Search for the cell housing the specified text and yield its [x, y] center coordinate. 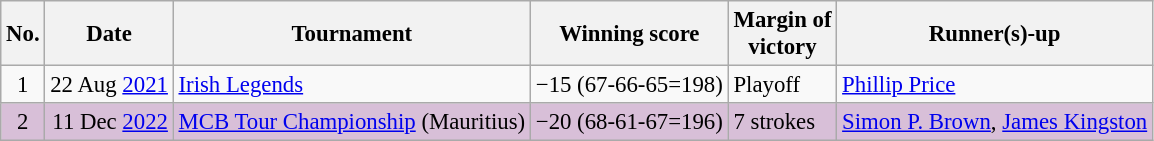
2 [23, 122]
22 Aug 2021 [109, 85]
1 [23, 85]
MCB Tour Championship (Mauritius) [352, 122]
Irish Legends [352, 85]
Date [109, 34]
Tournament [352, 34]
Margin ofvictory [782, 34]
−15 (67-66-65=198) [629, 85]
−20 (68-61-67=196) [629, 122]
11 Dec 2022 [109, 122]
Winning score [629, 34]
No. [23, 34]
Phillip Price [995, 85]
7 strokes [782, 122]
Playoff [782, 85]
Simon P. Brown, James Kingston [995, 122]
Runner(s)-up [995, 34]
